From the cell containing the given text, extract its center point as (X, Y) coordinate. 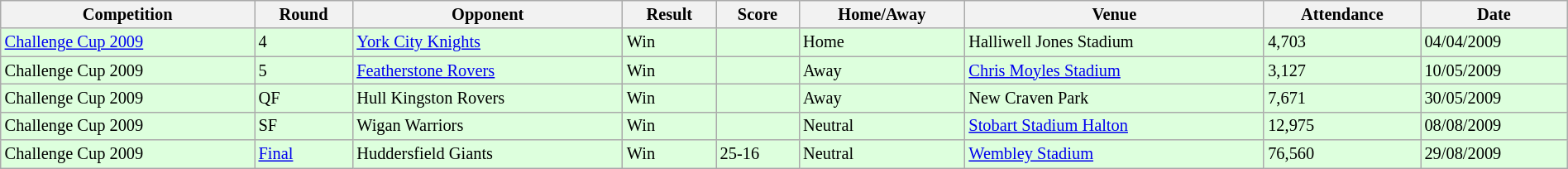
29/08/2009 (1494, 154)
25-16 (758, 154)
04/04/2009 (1494, 42)
Venue (1115, 14)
3,127 (1341, 70)
08/08/2009 (1494, 126)
Home/Away (882, 14)
Hull Kingston Rovers (488, 98)
30/05/2009 (1494, 98)
QF (304, 98)
Opponent (488, 14)
Home (882, 42)
Wembley Stadium (1115, 154)
Featherstone Rovers (488, 70)
Competition (127, 14)
Score (758, 14)
76,560 (1341, 154)
10/05/2009 (1494, 70)
4,703 (1341, 42)
York City Knights (488, 42)
Final (304, 154)
5 (304, 70)
New Craven Park (1115, 98)
Wigan Warriors (488, 126)
Round (304, 14)
Huddersfield Giants (488, 154)
Attendance (1341, 14)
7,671 (1341, 98)
Halliwell Jones Stadium (1115, 42)
4 (304, 42)
SF (304, 126)
12,975 (1341, 126)
Chris Moyles Stadium (1115, 70)
Stobart Stadium Halton (1115, 126)
Date (1494, 14)
Result (670, 14)
